Scan for the cell matching the given text and deliver its [x, y] coordinate at center. 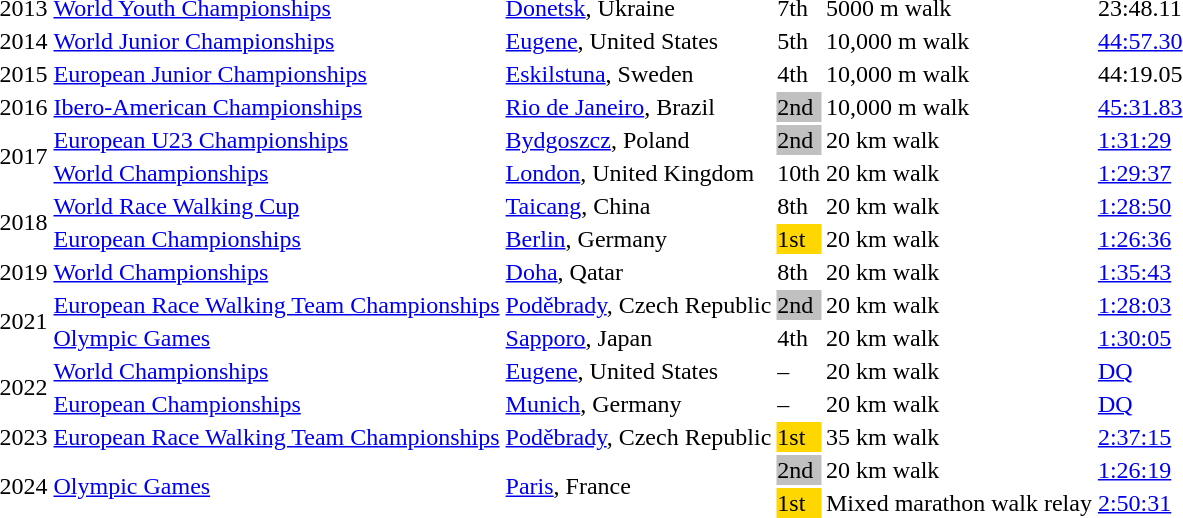
Taicang, China [638, 206]
Mixed marathon walk relay [958, 503]
Sapporo, Japan [638, 338]
35 km walk [958, 437]
Rio de Janeiro, Brazil [638, 107]
5th [799, 41]
Eskilstuna, Sweden [638, 74]
World Junior Championships [276, 41]
10th [799, 173]
Paris, France [638, 486]
Doha, Qatar [638, 272]
Berlin, Germany [638, 239]
European Junior Championships [276, 74]
Munich, Germany [638, 404]
Bydgoszcz, Poland [638, 140]
London, United Kingdom [638, 173]
Ibero-American Championships [276, 107]
World Race Walking Cup [276, 206]
European U23 Championships [276, 140]
